Search for the cell housing the specified text and yield its (X, Y) center coordinate. 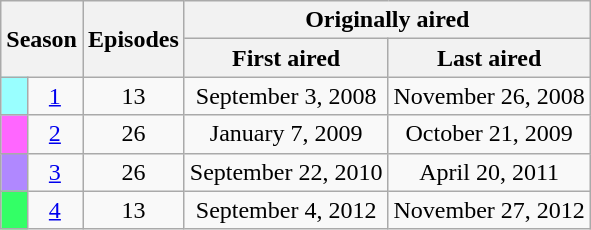
September 4, 2012 (286, 210)
Originally aired (387, 20)
Last aired (489, 58)
Season (42, 39)
2 (54, 134)
October 21, 2009 (489, 134)
September 3, 2008 (286, 96)
4 (54, 210)
January 7, 2009 (286, 134)
1 (54, 96)
November 27, 2012 (489, 210)
April 20, 2011 (489, 172)
3 (54, 172)
First aired (286, 58)
November 26, 2008 (489, 96)
September 22, 2010 (286, 172)
Episodes (133, 39)
